Detect which cell encompasses the target text, then output its (X, Y) center coordinate. 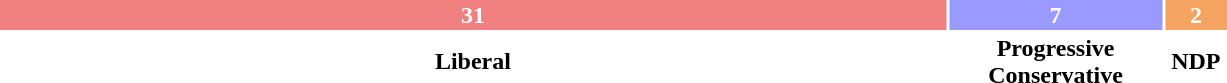
31 (473, 15)
7 (1056, 15)
2 (1196, 15)
